Return the [X, Y] coordinate for the center point of the cell that contains the specified text.  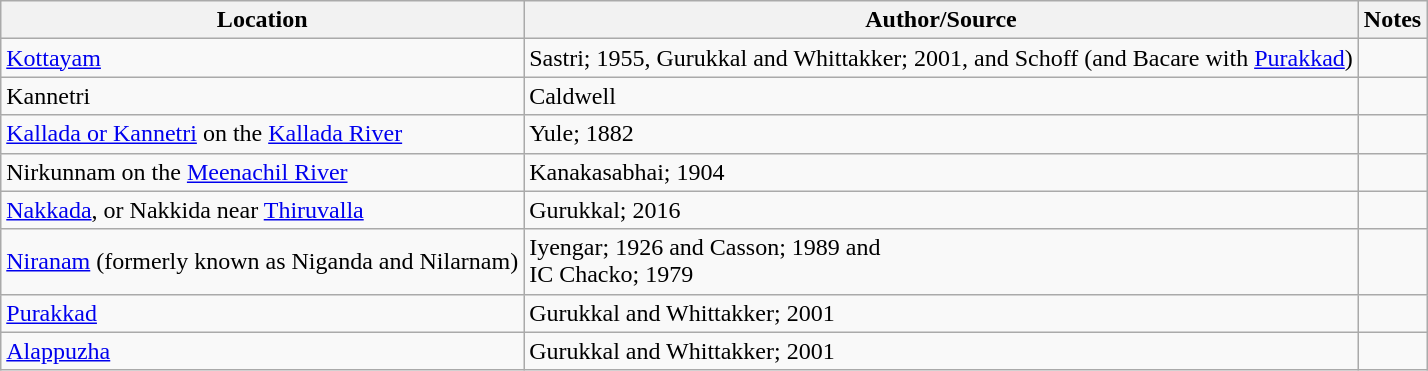
Author/Source [942, 20]
Notes [1392, 20]
Nakkada, or Nakkida near Thiruvalla [262, 210]
Caldwell [942, 96]
Kannetri [262, 96]
Location [262, 20]
Kottayam [262, 58]
Sastri; 1955, Gurukkal and Whittakker; 2001, and Schoff (and Bacare with Purakkad) [942, 58]
Purakkad [262, 313]
Iyengar; 1926 and Casson; 1989 andIC Chacko; 1979 [942, 262]
Yule; 1882 [942, 134]
Nirkunnam on the Meenachil River [262, 172]
Alappuzha [262, 351]
Gurukkal; 2016 [942, 210]
Niranam (formerly known as Niganda and Nilarnam) [262, 262]
Kallada or Kannetri on the Kallada River [262, 134]
Kanakasabhai; 1904 [942, 172]
